From the cell containing the given text, extract its center point as (x, y) coordinate. 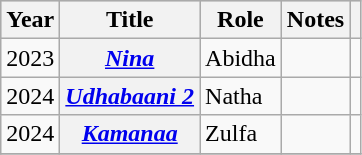
Natha (241, 96)
Abidha (241, 58)
2023 (30, 58)
Notes (315, 20)
Udhabaani 2 (130, 96)
Kamanaa (130, 134)
Nina (130, 58)
Year (30, 20)
Zulfa (241, 134)
Title (130, 20)
Role (241, 20)
